Identify which cell holds the provided text, then report its (X, Y) central coordinate. 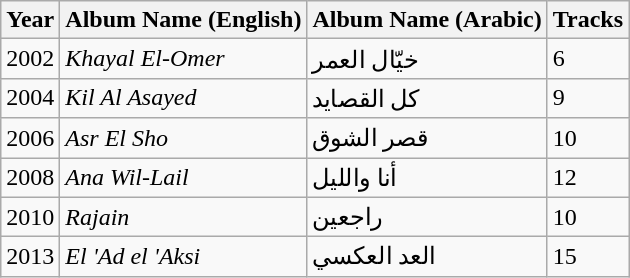
2010 (30, 217)
Album Name (English) (184, 20)
15 (588, 257)
خيّال العمر (427, 59)
Album Name (Arabic) (427, 20)
راجعين (427, 217)
9 (588, 98)
أنا والليل (427, 178)
كل القصايد (427, 98)
Ana Wil-Lail (184, 178)
Khayal El-Omer (184, 59)
12 (588, 178)
Year (30, 20)
2008 (30, 178)
Kil Al Asayed (184, 98)
2013 (30, 257)
2006 (30, 138)
Asr El Sho (184, 138)
Tracks (588, 20)
2002 (30, 59)
2004 (30, 98)
العد العكسي (427, 257)
قصر الشوق (427, 138)
Rajain (184, 217)
El 'Ad el 'Aksi (184, 257)
6 (588, 59)
